Extract the (X, Y) coordinate from the center of the cell holding the provided text.  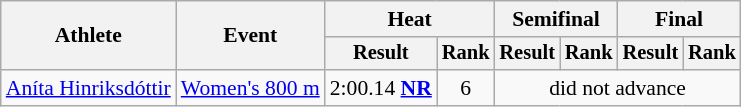
2:00.14 NR (381, 88)
Final (680, 19)
6 (466, 88)
Heat (410, 19)
Athlete (88, 36)
Women's 800 m (250, 88)
Event (250, 36)
Aníta Hinriksdóttir (88, 88)
did not advance (617, 88)
Semifinal (556, 19)
